Output the (X, Y) coordinate of the center of the cell containing the given text.  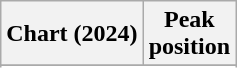
Peakposition (189, 34)
Chart (2024) (72, 34)
